Return the (X, Y) coordinate for the center point of the cell that contains the specified text.  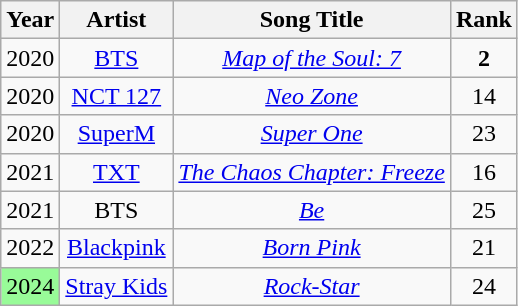
Map of the Soul: 7 (312, 58)
Neo Zone (312, 96)
Be (312, 210)
2 (484, 58)
Song Title (312, 20)
21 (484, 248)
23 (484, 134)
2024 (30, 286)
Blackpink (116, 248)
TXT (116, 172)
Super One (312, 134)
16 (484, 172)
Rock-Star (312, 286)
The Chaos Chapter: Freeze (312, 172)
Born Pink (312, 248)
NCT 127 (116, 96)
25 (484, 210)
14 (484, 96)
Artist (116, 20)
Stray Kids (116, 286)
Year (30, 20)
2022 (30, 248)
Rank (484, 20)
24 (484, 286)
SuperM (116, 134)
